Return the [X, Y] coordinate for the center point of the cell that contains the specified text.  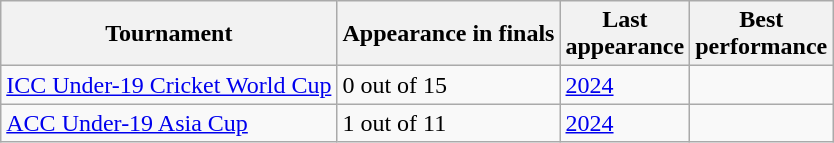
Appearance in finals [448, 34]
Lastappearance [625, 34]
ICC Under-19 Cricket World Cup [169, 85]
Bestperformance [762, 34]
Tournament [169, 34]
0 out of 15 [448, 85]
1 out of 11 [448, 123]
ACC Under-19 Asia Cup [169, 123]
